Provide the (X, Y) coordinate of the cell's center where the given text is located.  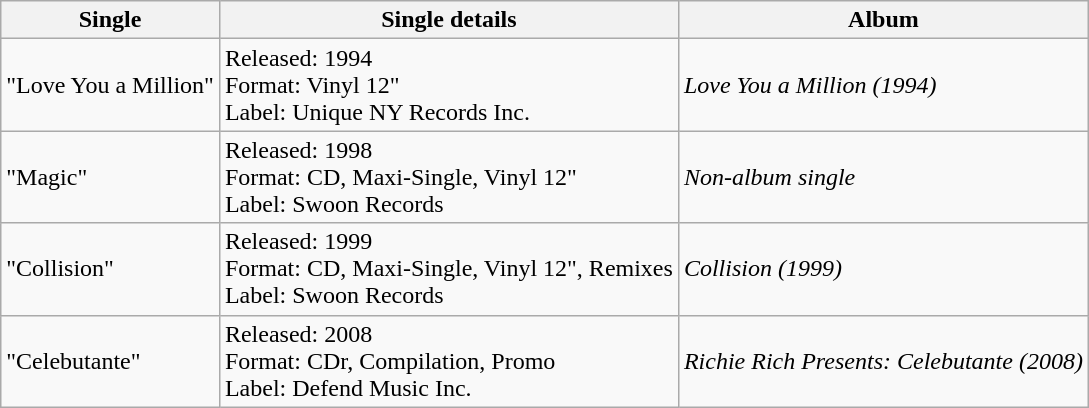
"Collision" (110, 269)
Album (883, 20)
Single (110, 20)
Released: 1998Format: CD, Maxi-Single, Vinyl 12"Label: Swoon Records (448, 177)
"Magic" (110, 177)
Released: 2008Format: CDr, Compilation, PromoLabel: Defend Music Inc. (448, 361)
"Celebutante" (110, 361)
Single details (448, 20)
Richie Rich Presents: Celebutante (2008) (883, 361)
Released: 1994Format: Vinyl 12"Label: Unique NY Records Inc. (448, 85)
Released: 1999Format: CD, Maxi-Single, Vinyl 12", RemixesLabel: Swoon Records (448, 269)
Love You a Million (1994) (883, 85)
"Love You a Million" (110, 85)
Non-album single (883, 177)
Collision (1999) (883, 269)
